Identify which cell holds the provided text, then report its (x, y) central coordinate. 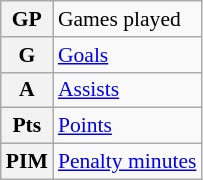
Penalty minutes (128, 162)
Games played (128, 19)
PIM (27, 162)
Assists (128, 90)
Goals (128, 55)
A (27, 90)
GP (27, 19)
Points (128, 126)
Pts (27, 126)
G (27, 55)
